Determine the (x, y) coordinate at the center of the cell enclosing the given text.  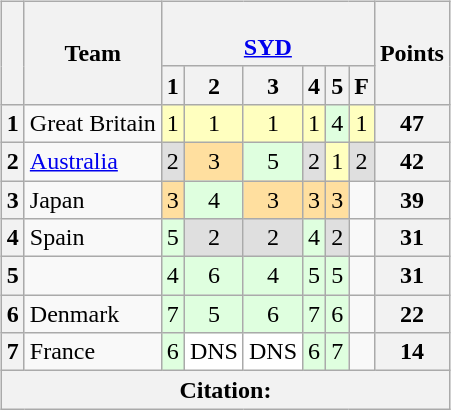
Citation: (225, 390)
F (362, 85)
42 (412, 161)
Great Britain (92, 123)
22 (412, 314)
39 (412, 199)
Spain (92, 238)
Denmark (92, 314)
France (92, 352)
47 (412, 123)
SYD (268, 34)
Australia (92, 161)
14 (412, 352)
Points (412, 52)
Japan (92, 199)
Team (92, 52)
